Scan for the cell matching the given text and deliver its (X, Y) coordinate at center. 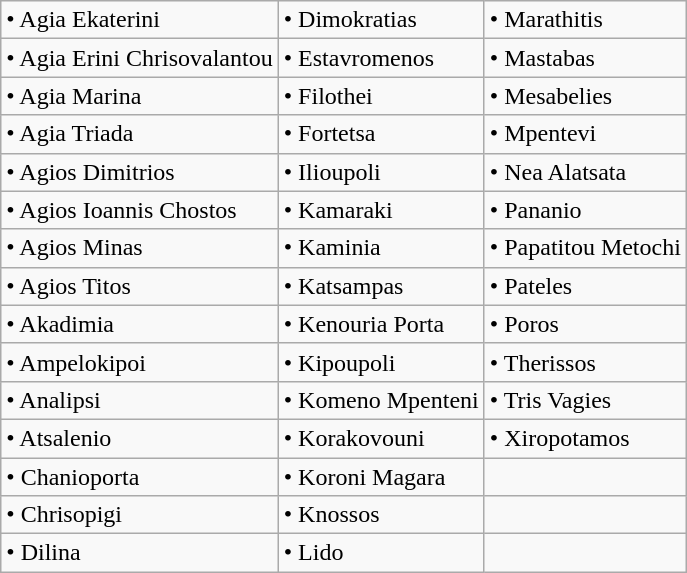
• Therissos (585, 362)
• Agia Marina (140, 96)
• Nea Alatsata (585, 172)
• Agios Dimitrios (140, 172)
• Agia Triada (140, 134)
• Agia Erini Chrisovalantou (140, 58)
• Mpentevi (585, 134)
• Fortetsa (381, 134)
• Pananio (585, 210)
• Agia Ekaterini (140, 20)
• Agios Minas (140, 248)
• Papatitou Metochi (585, 248)
• Atsalenio (140, 438)
• Chrisopigi (140, 515)
• Ilioupoli (381, 172)
• Chanioporta (140, 477)
• Ampelokipoi (140, 362)
• Mesabelies (585, 96)
• Agios Ioannis Chostos (140, 210)
• Estavromenos (381, 58)
• Knossos (381, 515)
• Katsampas (381, 286)
• Analipsi (140, 400)
• Pateles (585, 286)
• Marathitis (585, 20)
• Kipoupoli (381, 362)
• Xiropotamos (585, 438)
• Mastabas (585, 58)
• Kaminia (381, 248)
• Koroni Magara (381, 477)
• Dimokratias (381, 20)
• Kamaraki (381, 210)
• Tris Vagies (585, 400)
• Agios Titos (140, 286)
• Komeno Mpenteni (381, 400)
• Poros (585, 324)
• Dilina (140, 553)
• Kenouria Porta (381, 324)
• Akadimia (140, 324)
• Korakovouni (381, 438)
• Filothei (381, 96)
• Lido (381, 553)
